Extract the [x, y] coordinate from the center of the cell holding the provided text.  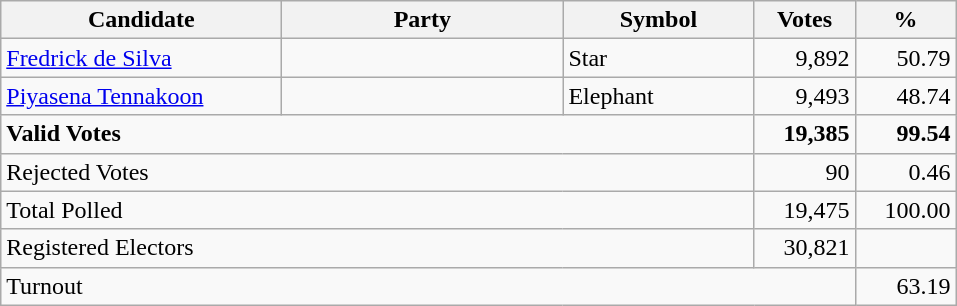
Registered Electors [378, 248]
Party [422, 20]
50.79 [906, 58]
Piyasena Tennakoon [142, 96]
Symbol [658, 20]
% [906, 20]
19,385 [804, 134]
Candidate [142, 20]
9,892 [804, 58]
Elephant [658, 96]
Turnout [428, 286]
99.54 [906, 134]
19,475 [804, 210]
48.74 [906, 96]
Star [658, 58]
Fredrick de Silva [142, 58]
30,821 [804, 248]
63.19 [906, 286]
9,493 [804, 96]
Rejected Votes [378, 172]
Votes [804, 20]
90 [804, 172]
Valid Votes [378, 134]
100.00 [906, 210]
0.46 [906, 172]
Total Polled [378, 210]
